For the text-containing cell, return its midpoint in (X, Y) coordinate format. 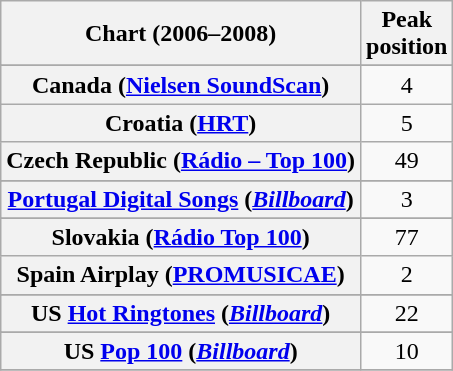
Spain Airplay (PROMUSICAE) (181, 275)
US Pop 100 (Billboard) (181, 351)
Chart (2006–2008) (181, 34)
10 (407, 351)
5 (407, 123)
49 (407, 161)
Slovakia (Rádio Top 100) (181, 237)
US Hot Ringtones (Billboard) (181, 313)
4 (407, 85)
2 (407, 275)
Portugal Digital Songs (Billboard) (181, 199)
Peakposition (407, 34)
22 (407, 313)
Czech Republic (Rádio – Top 100) (181, 161)
3 (407, 199)
Canada (Nielsen SoundScan) (181, 85)
Croatia (HRT) (181, 123)
77 (407, 237)
